Pinpoint the cell where the given text exists, returning its (X, Y) midpoint coordinate. 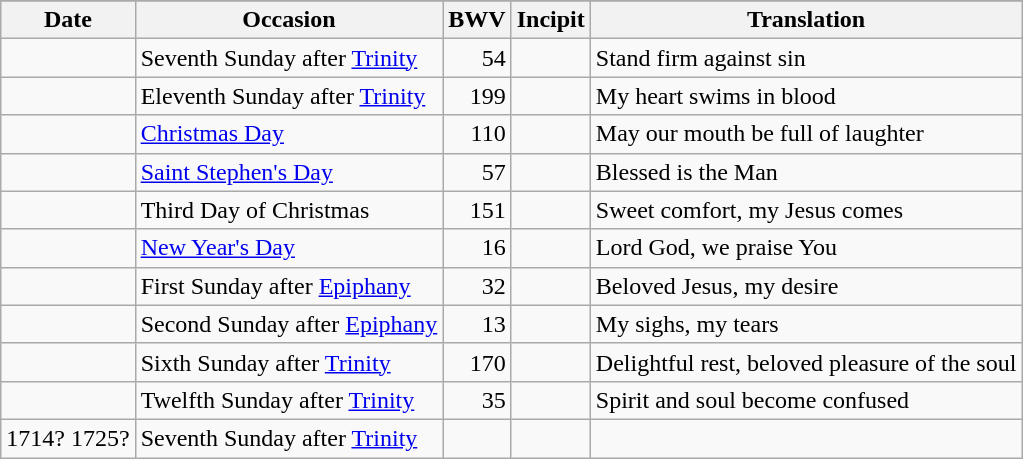
Translation (806, 20)
Christmas Day (289, 134)
32 (477, 286)
Eleventh Sunday after Trinity (289, 96)
My heart swims in blood (806, 96)
1714? 1725? (68, 438)
Incipit (550, 20)
First Sunday after Epiphany (289, 286)
BWV (477, 20)
New Year's Day (289, 248)
Second Sunday after Epiphany (289, 324)
Stand firm against sin (806, 58)
199 (477, 96)
May our mouth be full of laughter (806, 134)
Beloved Jesus, my desire (806, 286)
Sixth Sunday after Trinity (289, 362)
151 (477, 210)
My sighs, my tears (806, 324)
13 (477, 324)
16 (477, 248)
170 (477, 362)
Sweet comfort, my Jesus comes (806, 210)
Saint Stephen's Day (289, 172)
Blessed is the Man (806, 172)
110 (477, 134)
Delightful rest, beloved pleasure of the soul (806, 362)
54 (477, 58)
Occasion (289, 20)
Twelfth Sunday after Trinity (289, 400)
Third Day of Christmas (289, 210)
35 (477, 400)
Spirit and soul become confused (806, 400)
57 (477, 172)
Lord God, we praise You (806, 248)
Date (68, 20)
